Find where the given text appears and provide that cell's center as (x, y) coordinate. 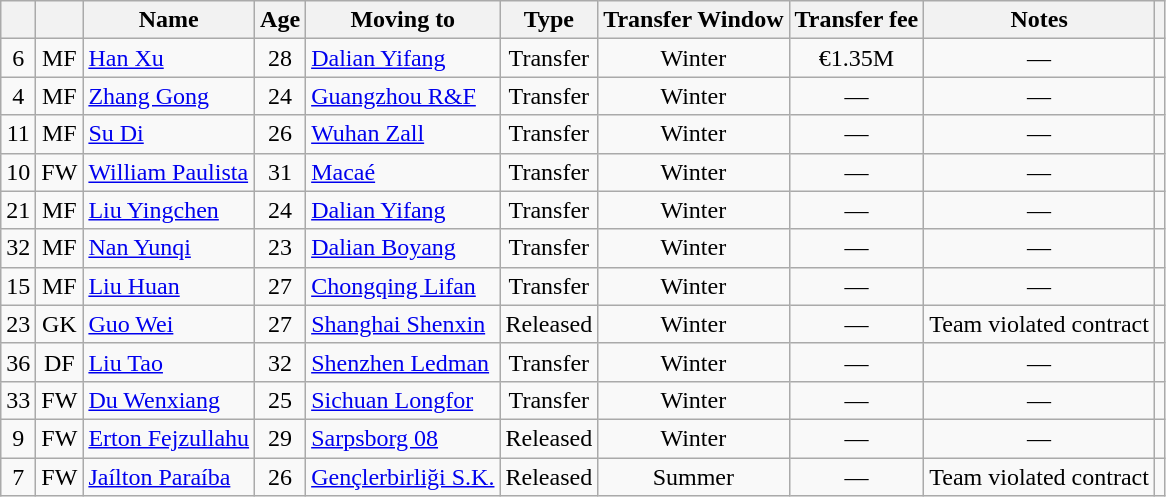
Liu Huan (169, 286)
15 (18, 286)
36 (18, 362)
Du Wenxiang (169, 400)
Guangzhou R&F (403, 96)
33 (18, 400)
Transfer Window (694, 20)
Shanghai Shenxin (403, 324)
Age (280, 20)
Erton Fejzullahu (169, 438)
25 (280, 400)
11 (18, 134)
Notes (1040, 20)
Nan Yunqi (169, 248)
21 (18, 210)
9 (18, 438)
Wuhan Zall (403, 134)
Liu Yingchen (169, 210)
Sichuan Longfor (403, 400)
Chongqing Lifan (403, 286)
Summer (694, 477)
6 (18, 58)
€1.35M (856, 58)
Type (549, 20)
Shenzhen Ledman (403, 362)
Zhang Gong (169, 96)
Name (169, 20)
7 (18, 477)
29 (280, 438)
Liu Tao (169, 362)
GK (60, 324)
Dalian Boyang (403, 248)
Moving to (403, 20)
10 (18, 172)
Jaílton Paraíba (169, 477)
Macaé (403, 172)
Guo Wei (169, 324)
Gençlerbirliği S.K. (403, 477)
31 (280, 172)
Sarpsborg 08 (403, 438)
Su Di (169, 134)
Transfer fee (856, 20)
William Paulista (169, 172)
4 (18, 96)
Han Xu (169, 58)
DF (60, 362)
28 (280, 58)
